Return (x, y) of the center of cell containing provided text 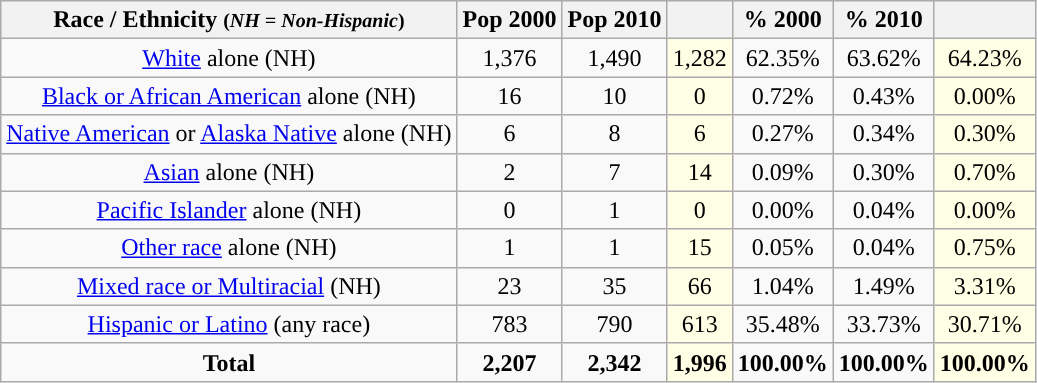
30.71% (984, 324)
Native American or Alaska Native alone (NH) (229, 134)
64.23% (984, 58)
Hispanic or Latino (any race) (229, 324)
1.04% (782, 286)
Mixed race or Multiracial (NH) (229, 286)
33.73% (884, 324)
Pacific Islander alone (NH) (229, 210)
35 (614, 286)
0.34% (884, 134)
White alone (NH) (229, 58)
1,282 (700, 58)
0.27% (782, 134)
Other race alone (NH) (229, 248)
63.62% (884, 58)
0.75% (984, 248)
66 (700, 286)
35.48% (782, 324)
% 2000 (782, 20)
14 (700, 172)
1,376 (510, 58)
2,342 (614, 362)
% 2010 (884, 20)
Race / Ethnicity (NH = Non-Hispanic) (229, 20)
783 (510, 324)
1,996 (700, 362)
10 (614, 96)
790 (614, 324)
0.43% (884, 96)
Pop 2010 (614, 20)
613 (700, 324)
0.70% (984, 172)
7 (614, 172)
1.49% (884, 286)
23 (510, 286)
16 (510, 96)
Total (229, 362)
2,207 (510, 362)
2 (510, 172)
3.31% (984, 286)
0.09% (782, 172)
Pop 2000 (510, 20)
15 (700, 248)
1,490 (614, 58)
0.72% (782, 96)
Black or African American alone (NH) (229, 96)
Asian alone (NH) (229, 172)
8 (614, 134)
62.35% (782, 58)
0.05% (782, 248)
